Identify which cell holds the provided text, then report its [x, y] central coordinate. 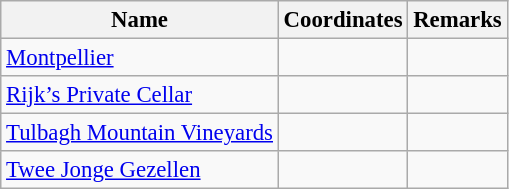
Rijk’s Private Cellar [140, 95]
Name [140, 20]
Coordinates [343, 20]
Montpellier [140, 58]
Twee Jonge Gezellen [140, 170]
Remarks [458, 20]
Tulbagh Mountain Vineyards [140, 133]
